For the text-containing cell, return its midpoint in (X, Y) coordinate format. 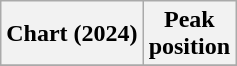
Chart (2024) (72, 34)
Peakposition (189, 34)
